Scan for the cell matching the given text and deliver its (X, Y) coordinate at center. 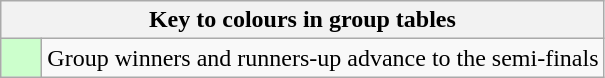
Group winners and runners-up advance to the semi-finals (323, 58)
Key to colours in group tables (302, 20)
